Capture the cell that displays the provided text and extract its (X, Y) central coordinate. 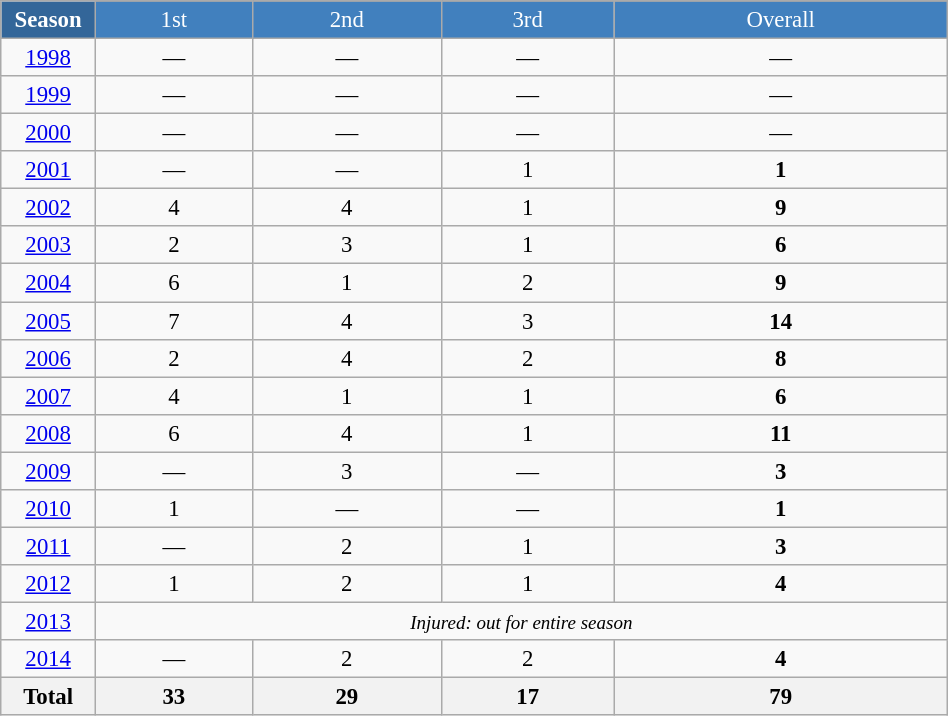
79 (780, 697)
2000 (48, 133)
2013 (48, 621)
2008 (48, 433)
2014 (48, 659)
Season (48, 20)
2004 (48, 283)
2009 (48, 471)
29 (346, 697)
11 (780, 433)
17 (528, 697)
2011 (48, 546)
2001 (48, 170)
14 (780, 321)
Overall (780, 20)
1999 (48, 95)
Total (48, 697)
2nd (346, 20)
7 (174, 321)
1st (174, 20)
2010 (48, 509)
1998 (48, 58)
33 (174, 697)
2003 (48, 245)
3rd (528, 20)
2002 (48, 208)
8 (780, 358)
Injured: out for entire season (521, 621)
2007 (48, 396)
2005 (48, 321)
2012 (48, 584)
2006 (48, 358)
